Provide the [X, Y] coordinate of the cell's center where the given text is located.  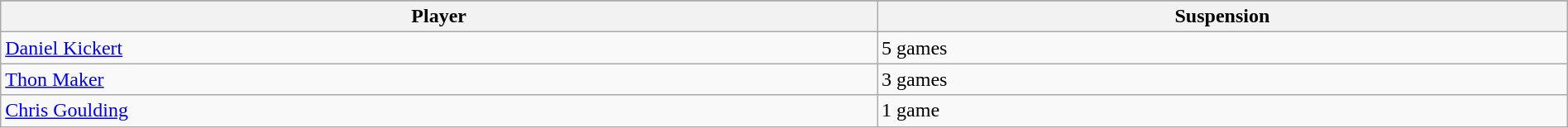
Thon Maker [439, 79]
Suspension [1222, 17]
1 game [1222, 111]
Chris Goulding [439, 111]
3 games [1222, 79]
Player [439, 17]
5 games [1222, 48]
Daniel Kickert [439, 48]
